Extract the (X, Y) coordinate from the center of the cell holding the provided text.  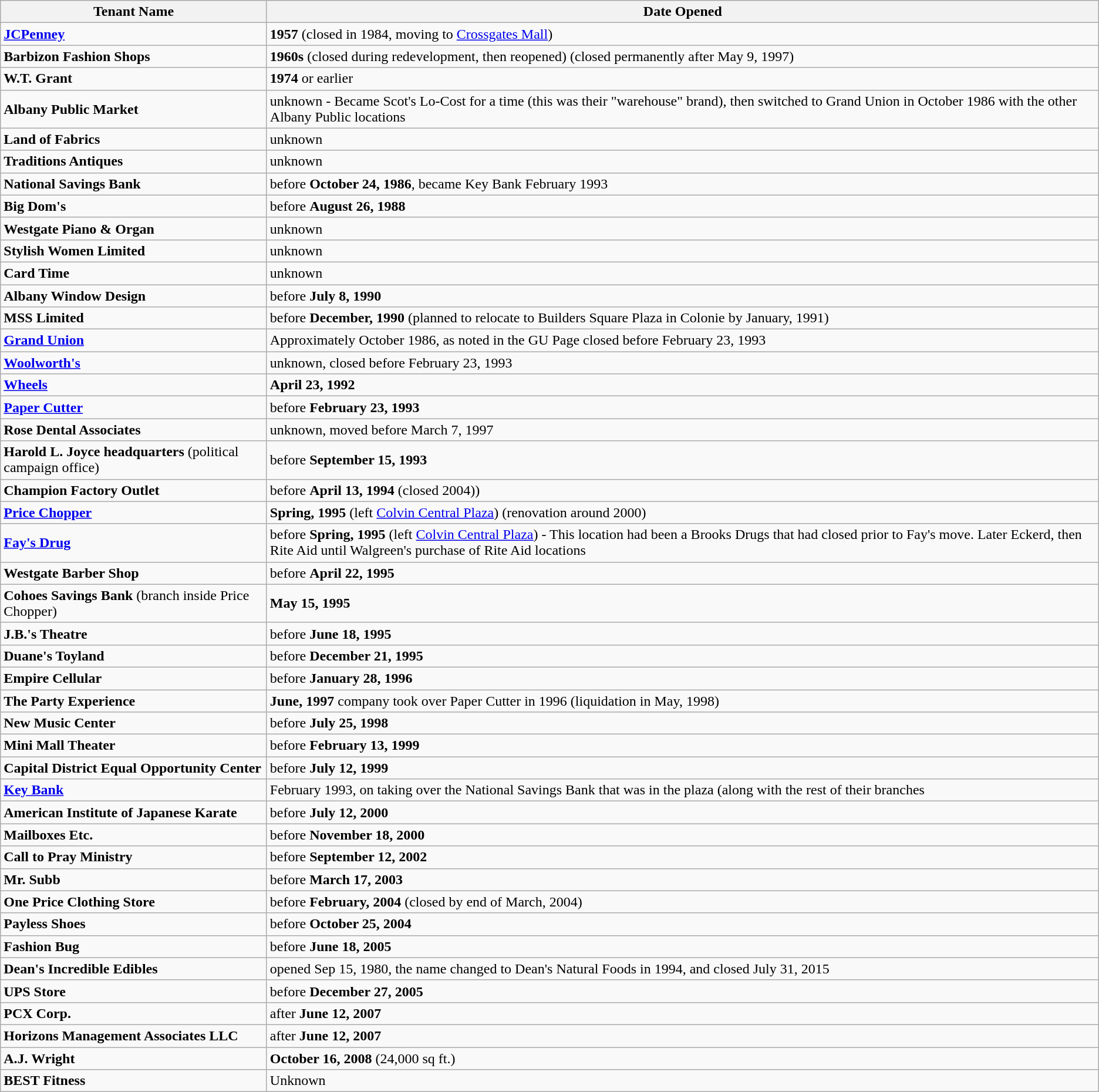
Traditions Antiques (134, 161)
before September 12, 2002 (682, 857)
1957 (closed in 1984, moving to Crossgates Mall) (682, 34)
Price Chopper (134, 513)
Westgate Barber Shop (134, 573)
before October 24, 1986, became Key Bank February 1993 (682, 184)
before June 18, 2005 (682, 946)
May 15, 1995 (682, 604)
Albany Window Design (134, 295)
Fashion Bug (134, 946)
Date Opened (682, 12)
before June 18, 1995 (682, 633)
opened Sep 15, 1980, the name changed to Dean's Natural Foods in 1994, and closed July 31, 2015 (682, 969)
BEST Fitness (134, 1081)
before December, 1990 (planned to relocate to Builders Square Plaza in Colonie by January, 1991) (682, 318)
June, 1997 company took over Paper Cutter in 1996 (liquidation in May, 1998) (682, 700)
Mini Mall Theater (134, 746)
April 23, 1992 (682, 385)
before July 12, 2000 (682, 813)
Mailboxes Etc. (134, 835)
before April 13, 1994 (closed 2004)) (682, 490)
Spring, 1995 (left Colvin Central Plaza) (renovation around 2000) (682, 513)
JCPenney (134, 34)
before December 27, 2005 (682, 991)
The Party Experience (134, 700)
before August 26, 1988 (682, 206)
before January 28, 1996 (682, 678)
before February 23, 1993 (682, 407)
before July 12, 1999 (682, 768)
Capital District Equal Opportunity Center (134, 768)
Grand Union (134, 341)
Land of Fabrics (134, 139)
before July 25, 1998 (682, 723)
Big Dom's (134, 206)
New Music Center (134, 723)
MSS Limited (134, 318)
PCX Corp. (134, 1013)
October 16, 2008 (24,000 sq ft.) (682, 1059)
Stylish Women Limited (134, 251)
Call to Pray Ministry (134, 857)
before November 18, 2000 (682, 835)
Approximately October 1986, as noted in the GU Page closed before February 23, 1993 (682, 341)
One Price Clothing Store (134, 902)
Dean's Incredible Edibles (134, 969)
Barbizon Fashion Shops (134, 56)
A.J. Wright (134, 1059)
Woolworth's (134, 363)
Tenant Name (134, 12)
Paper Cutter (134, 407)
W.T. Grant (134, 79)
unknown, moved before March 7, 1997 (682, 430)
before July 8, 1990 (682, 295)
Fay's Drug (134, 542)
American Institute of Japanese Karate (134, 813)
Harold L. Joyce headquarters (political campaign office) (134, 460)
UPS Store (134, 991)
before December 21, 1995 (682, 656)
before April 22, 1995 (682, 573)
Horizons Management Associates LLC (134, 1036)
before February 13, 1999 (682, 746)
Albany Public Market (134, 109)
Duane's Toyland (134, 656)
before October 25, 2004 (682, 924)
Card Time (134, 273)
1960s (closed during redevelopment, then reopened) (closed permanently after May 9, 1997) (682, 56)
J.B.'s Theatre (134, 633)
Payless Shoes (134, 924)
before March 17, 2003 (682, 879)
Champion Factory Outlet (134, 490)
Key Bank (134, 790)
Empire Cellular (134, 678)
unknown, closed before February 23, 1993 (682, 363)
before February, 2004 (closed by end of March, 2004) (682, 902)
before September 15, 1993 (682, 460)
1974 or earlier (682, 79)
Cohoes Savings Bank (branch inside Price Chopper) (134, 604)
Unknown (682, 1081)
Rose Dental Associates (134, 430)
Wheels (134, 385)
Mr. Subb (134, 879)
Westgate Piano & Organ (134, 228)
National Savings Bank (134, 184)
February 1993, on taking over the National Savings Bank that was in the plaza (along with the rest of their branches (682, 790)
